Identify which cell holds the provided text, then report its (X, Y) central coordinate. 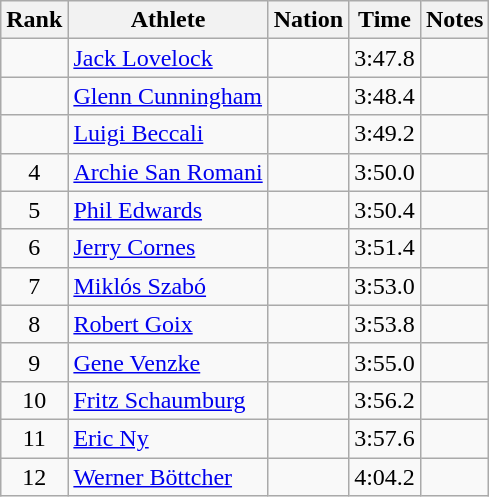
10 (34, 400)
Luigi Beccali (168, 134)
3:47.8 (385, 58)
Notes (454, 20)
Glenn Cunningham (168, 96)
Werner Böttcher (168, 477)
6 (34, 248)
11 (34, 438)
Eric Ny (168, 438)
Phil Edwards (168, 210)
Gene Venzke (168, 362)
Nation (308, 20)
3:50.4 (385, 210)
3:56.2 (385, 400)
Jerry Cornes (168, 248)
9 (34, 362)
3:51.4 (385, 248)
3:57.6 (385, 438)
Miklós Szabó (168, 286)
Robert Goix (168, 324)
3:48.4 (385, 96)
3:49.2 (385, 134)
5 (34, 210)
4 (34, 172)
8 (34, 324)
Jack Lovelock (168, 58)
3:53.0 (385, 286)
Archie San Romani (168, 172)
Time (385, 20)
3:53.8 (385, 324)
7 (34, 286)
4:04.2 (385, 477)
12 (34, 477)
Rank (34, 20)
Fritz Schaumburg (168, 400)
3:55.0 (385, 362)
3:50.0 (385, 172)
Athlete (168, 20)
